Return the [X, Y] coordinate for the center point of the cell that contains the specified text.  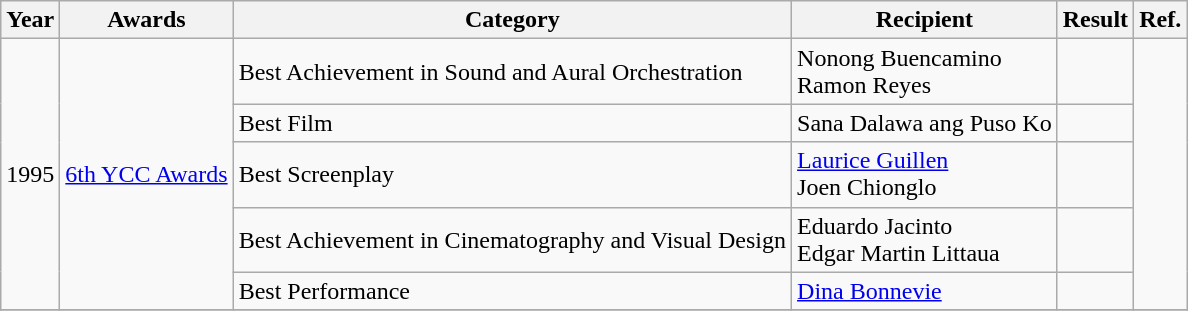
Nonong BuencaminoRamon Reyes [925, 72]
Sana Dalawa ang Puso Ko [925, 123]
Ref. [1160, 20]
Eduardo JacintoEdgar Martin Littaua [925, 240]
6th YCC Awards [146, 174]
Laurice GuillenJoen Chionglo [925, 174]
Best Performance [512, 291]
Best Film [512, 123]
Best Achievement in Cinematography and Visual Design [512, 240]
Dina Bonnevie [925, 291]
1995 [30, 174]
Year [30, 20]
Best Screenplay [512, 174]
Recipient [925, 20]
Awards [146, 20]
Best Achievement in Sound and Aural Orchestration [512, 72]
Category [512, 20]
Result [1095, 20]
